Scan for the cell matching the given text and deliver its [X, Y] coordinate at center. 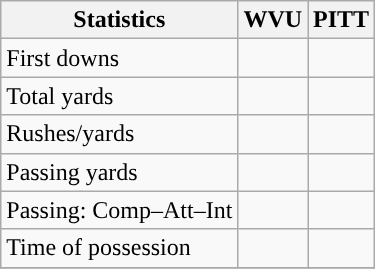
Statistics [120, 20]
PITT [342, 20]
Passing yards [120, 172]
Rushes/yards [120, 134]
WVU [273, 20]
First downs [120, 58]
Time of possession [120, 248]
Total yards [120, 96]
Passing: Comp–Att–Int [120, 210]
